Return (X, Y) of the center of cell containing provided text 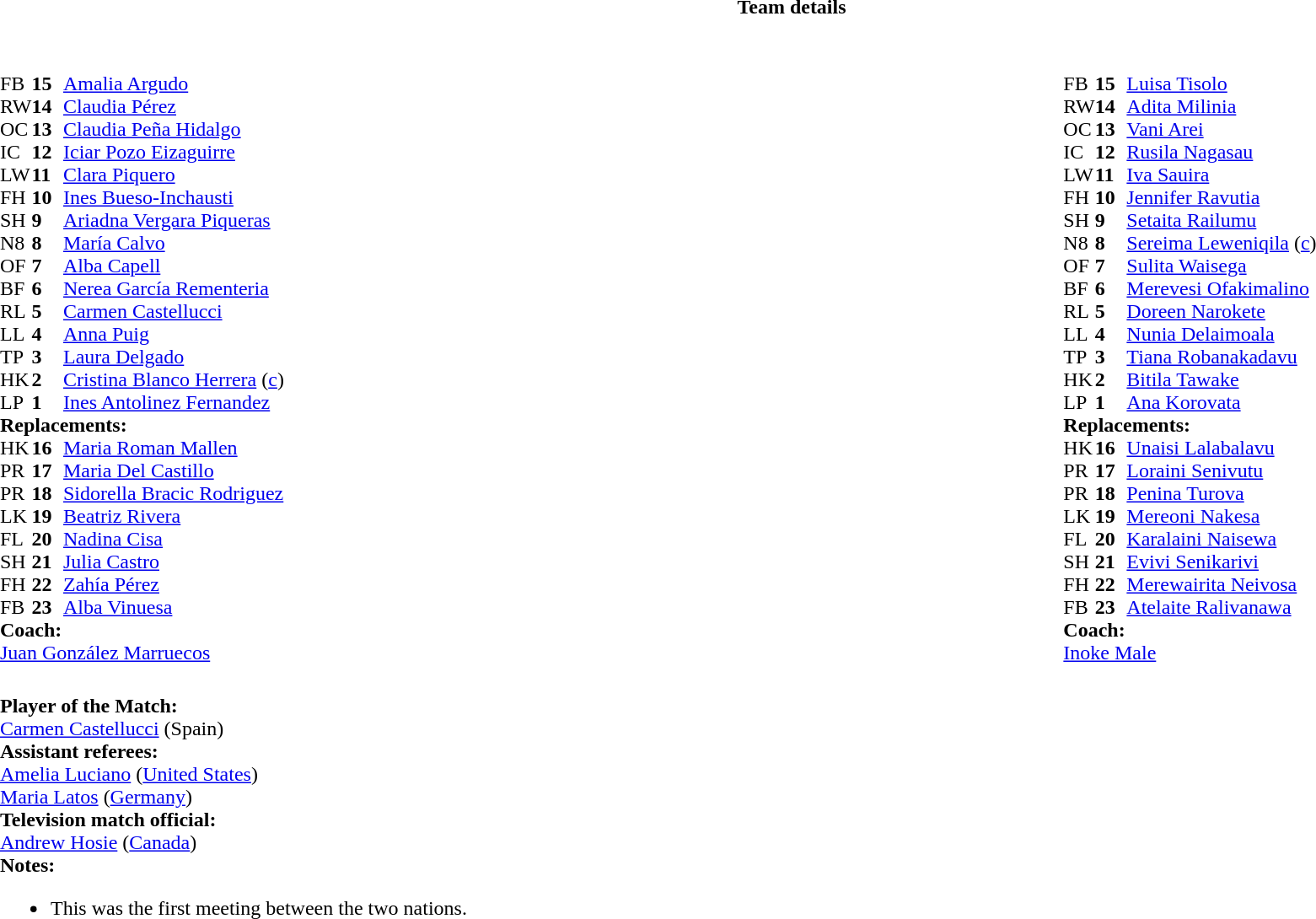
Inoke Male (1190, 653)
Karalaini Naisewa (1221, 540)
Adita Milinia (1221, 106)
Carmen Castellucci (174, 312)
Atelaite Ralivanawa (1221, 607)
Nunia Delaimoala (1221, 334)
Merewairita Neivosa (1221, 585)
Maria Del Castillo (174, 470)
Iva Sauira (1221, 175)
Clara Piquero (174, 175)
Nadina Cisa (174, 540)
Cristina Blanco Herrera (c) (174, 379)
Sereima Leweniqila (c) (1221, 243)
Alba Vinuesa (174, 607)
Alba Capell (174, 266)
Ariadna Vergara Piqueras (174, 221)
Vani Arei (1221, 130)
Ines Bueso-Inchausti (174, 197)
Unaisi Lalabalavu (1221, 449)
Claudia Pérez (174, 106)
Bitila Tawake (1221, 379)
Evivi Senikarivi (1221, 562)
Rusila Nagasau (1221, 152)
Claudia Peña Hidalgo (174, 130)
Doreen Narokete (1221, 312)
Jennifer Ravutia (1221, 197)
Juan González Marruecos (142, 653)
Amalia Argudo (174, 84)
Iciar Pozo Eizaguirre (174, 152)
Laura Delgado (174, 357)
Loraini Senivutu (1221, 470)
Anna Puig (174, 334)
María Calvo (174, 243)
Sulita Waisega (1221, 266)
Nerea García Rementeria (174, 288)
Luisa Tisolo (1221, 84)
Penina Turova (1221, 494)
Tiana Robanakadavu (1221, 357)
Sidorella Bracic Rodriguez (174, 494)
Julia Castro (174, 562)
Merevesi Ofakimalino (1221, 288)
Beatriz Rivera (174, 516)
Ana Korovata (1221, 403)
Maria Roman Mallen (174, 449)
Ines Antolinez Fernandez (174, 403)
Setaita Railumu (1221, 221)
Zahía Pérez (174, 585)
Mereoni Nakesa (1221, 516)
